Scan for the cell matching the given text and deliver its [x, y] coordinate at center. 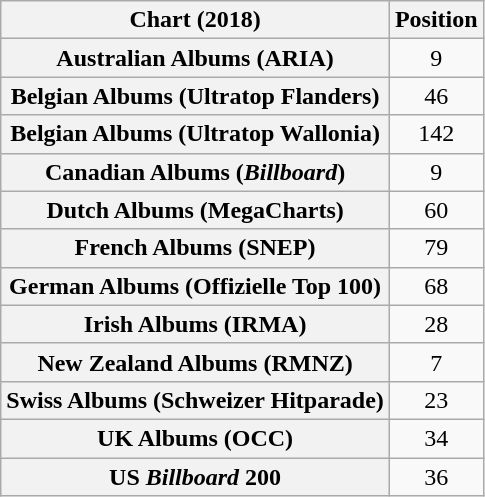
36 [436, 477]
Position [436, 20]
34 [436, 438]
79 [436, 248]
7 [436, 362]
68 [436, 286]
New Zealand Albums (RMNZ) [196, 362]
Swiss Albums (Schweizer Hitparade) [196, 400]
142 [436, 134]
60 [436, 210]
French Albums (SNEP) [196, 248]
US Billboard 200 [196, 477]
UK Albums (OCC) [196, 438]
Belgian Albums (Ultratop Wallonia) [196, 134]
Irish Albums (IRMA) [196, 324]
Australian Albums (ARIA) [196, 58]
28 [436, 324]
Chart (2018) [196, 20]
Dutch Albums (MegaCharts) [196, 210]
Belgian Albums (Ultratop Flanders) [196, 96]
German Albums (Offizielle Top 100) [196, 286]
46 [436, 96]
Canadian Albums (Billboard) [196, 172]
23 [436, 400]
